Output the [X, Y] coordinate of the center of the cell containing the given text.  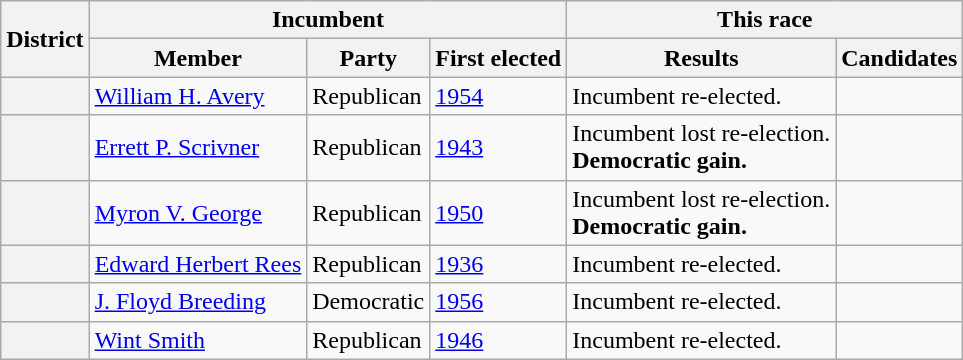
District [45, 39]
Wint Smith [198, 340]
Member [198, 58]
Candidates [900, 58]
Incumbent [328, 20]
1954 [498, 96]
Democratic [368, 302]
Errett P. Scrivner [198, 148]
1946 [498, 340]
Party [368, 58]
William H. Avery [198, 96]
Results [702, 58]
1936 [498, 264]
This race [765, 20]
Edward Herbert Rees [198, 264]
1950 [498, 212]
1943 [498, 148]
First elected [498, 58]
J. Floyd Breeding [198, 302]
1956 [498, 302]
Myron V. George [198, 212]
